For the text-containing cell, return its midpoint in (x, y) coordinate format. 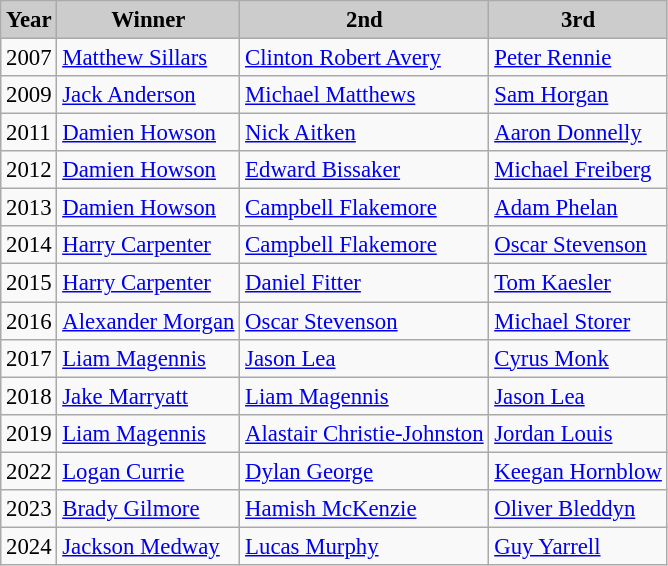
2013 (29, 208)
Jackson Medway (148, 546)
Aaron Donnelly (578, 133)
3rd (578, 20)
Alastair Christie-Johnston (364, 433)
Matthew Sillars (148, 58)
Year (29, 20)
Adam Phelan (578, 208)
Jordan Louis (578, 433)
Dylan George (364, 471)
2019 (29, 433)
Michael Storer (578, 321)
Jack Anderson (148, 95)
2009 (29, 95)
Sam Horgan (578, 95)
Clinton Robert Avery (364, 58)
2007 (29, 58)
Michael Freiberg (578, 170)
Brady Gilmore (148, 509)
Daniel Fitter (364, 283)
Oliver Bleddyn (578, 509)
Michael Matthews (364, 95)
Winner (148, 20)
2022 (29, 471)
2018 (29, 396)
Peter Rennie (578, 58)
2014 (29, 245)
Guy Yarrell (578, 546)
Alexander Morgan (148, 321)
2023 (29, 509)
2011 (29, 133)
2024 (29, 546)
2016 (29, 321)
2012 (29, 170)
2017 (29, 358)
Hamish McKenzie (364, 509)
Tom Kaesler (578, 283)
2nd (364, 20)
Lucas Murphy (364, 546)
2015 (29, 283)
Nick Aitken (364, 133)
Logan Currie (148, 471)
Edward Bissaker (364, 170)
Jake Marryatt (148, 396)
Keegan Hornblow (578, 471)
Cyrus Monk (578, 358)
